Return the [X, Y] coordinate for the center point of the cell that contains the specified text.  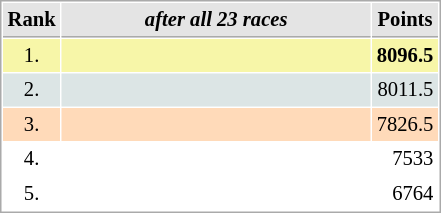
2. [32, 90]
8011.5 [405, 90]
1. [32, 56]
4. [32, 158]
8096.5 [405, 56]
3. [32, 124]
5. [32, 194]
Rank [32, 20]
7533 [405, 158]
after all 23 races [216, 20]
Points [405, 20]
7826.5 [405, 124]
6764 [405, 194]
